Find where the given text appears and provide that cell's center as (X, Y) coordinate. 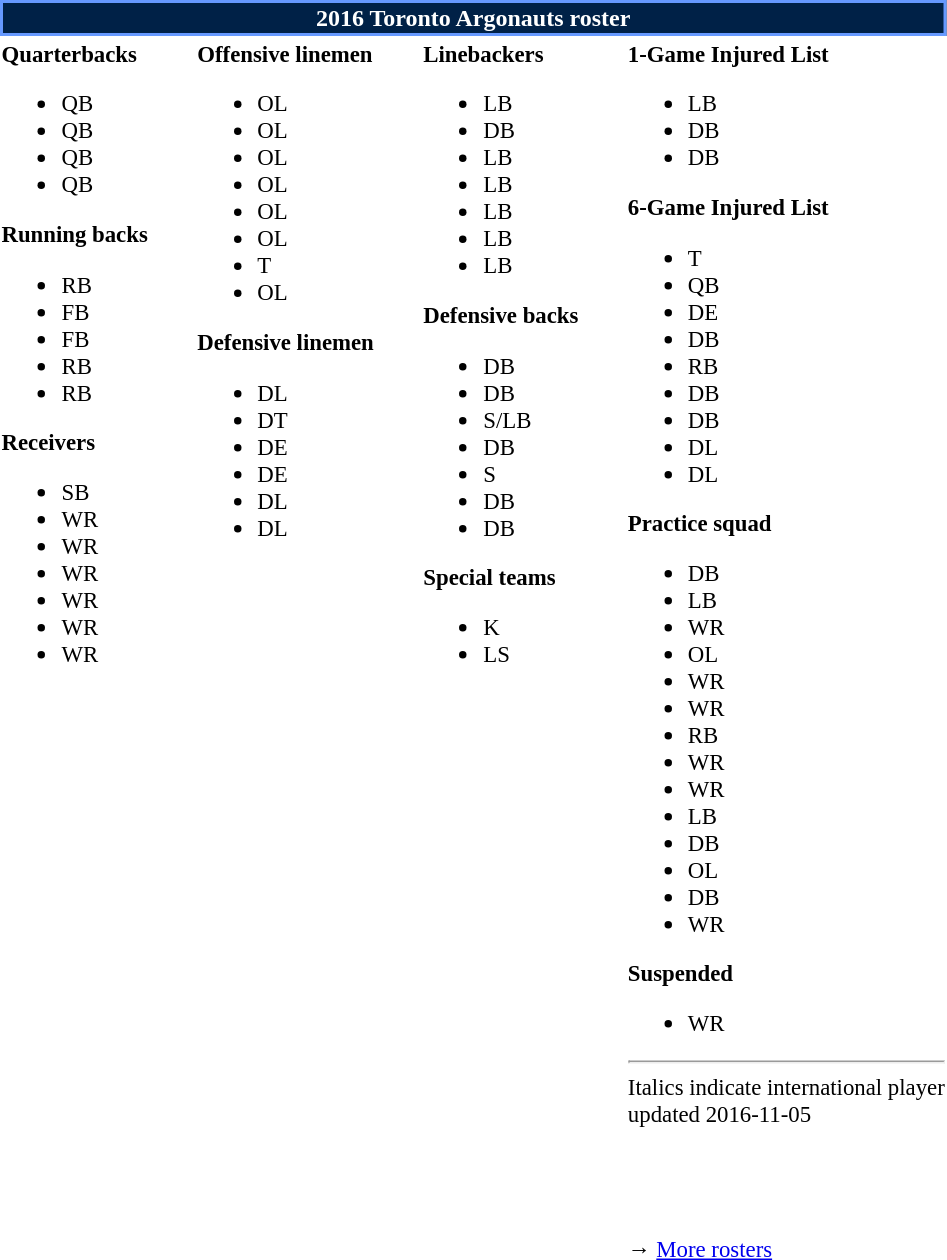
2016 Toronto Argonauts roster (473, 18)
